Return [x, y] of the center of cell containing provided text 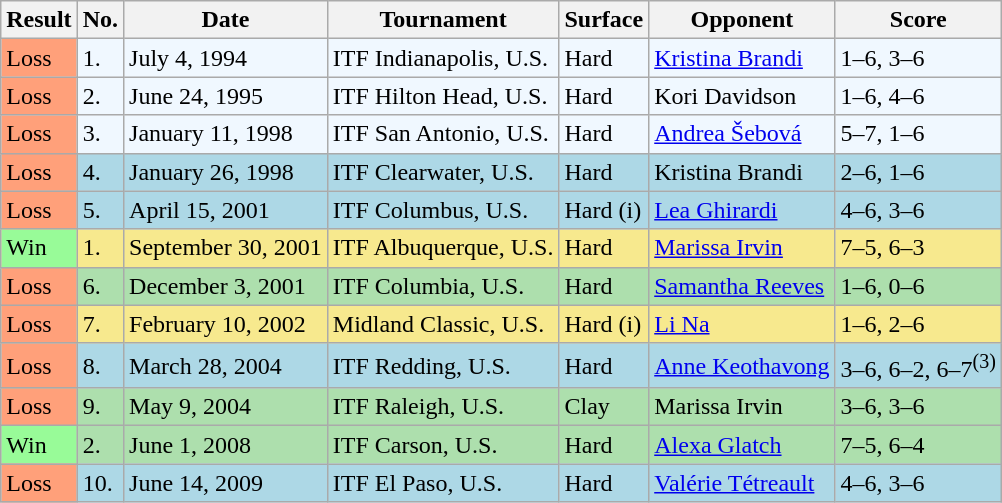
Date [226, 20]
July 4, 1994 [226, 58]
May 9, 2004 [226, 407]
8. [100, 366]
1–6, 4–6 [918, 96]
1–6, 3–6 [918, 58]
Andrea Šebová [742, 134]
ITF Columbia, U.S. [443, 286]
Surface [604, 20]
ITF Columbus, U.S. [443, 210]
7–5, 6–4 [918, 445]
9. [100, 407]
3–6, 3–6 [918, 407]
January 11, 1998 [226, 134]
January 26, 1998 [226, 172]
September 30, 2001 [226, 248]
ITF Indianapolis, U.S. [443, 58]
Valérie Tétreault [742, 483]
ITF Carson, U.S. [443, 445]
2–6, 1–6 [918, 172]
ITF Albuquerque, U.S. [443, 248]
ITF Redding, U.S. [443, 366]
Score [918, 20]
June 14, 2009 [226, 483]
No. [100, 20]
Midland Classic, U.S. [443, 324]
5–7, 1–6 [918, 134]
ITF Clearwater, U.S. [443, 172]
Kori Davidson [742, 96]
1–6, 0–6 [918, 286]
Result [39, 20]
Alexa Glatch [742, 445]
Clay [604, 407]
Anne Keothavong [742, 366]
Samantha Reeves [742, 286]
June 1, 2008 [226, 445]
ITF Raleigh, U.S. [443, 407]
5. [100, 210]
ITF El Paso, U.S. [443, 483]
10. [100, 483]
April 15, 2001 [226, 210]
1–6, 2–6 [918, 324]
4. [100, 172]
March 28, 2004 [226, 366]
ITF Hilton Head, U.S. [443, 96]
3. [100, 134]
ITF San Antonio, U.S. [443, 134]
Opponent [742, 20]
Li Na [742, 324]
February 10, 2002 [226, 324]
June 24, 1995 [226, 96]
Lea Ghirardi [742, 210]
Tournament [443, 20]
7–5, 6–3 [918, 248]
7. [100, 324]
3–6, 6–2, 6–7(3) [918, 366]
December 3, 2001 [226, 286]
6. [100, 286]
